Identify which cell holds the provided text, then report its [x, y] central coordinate. 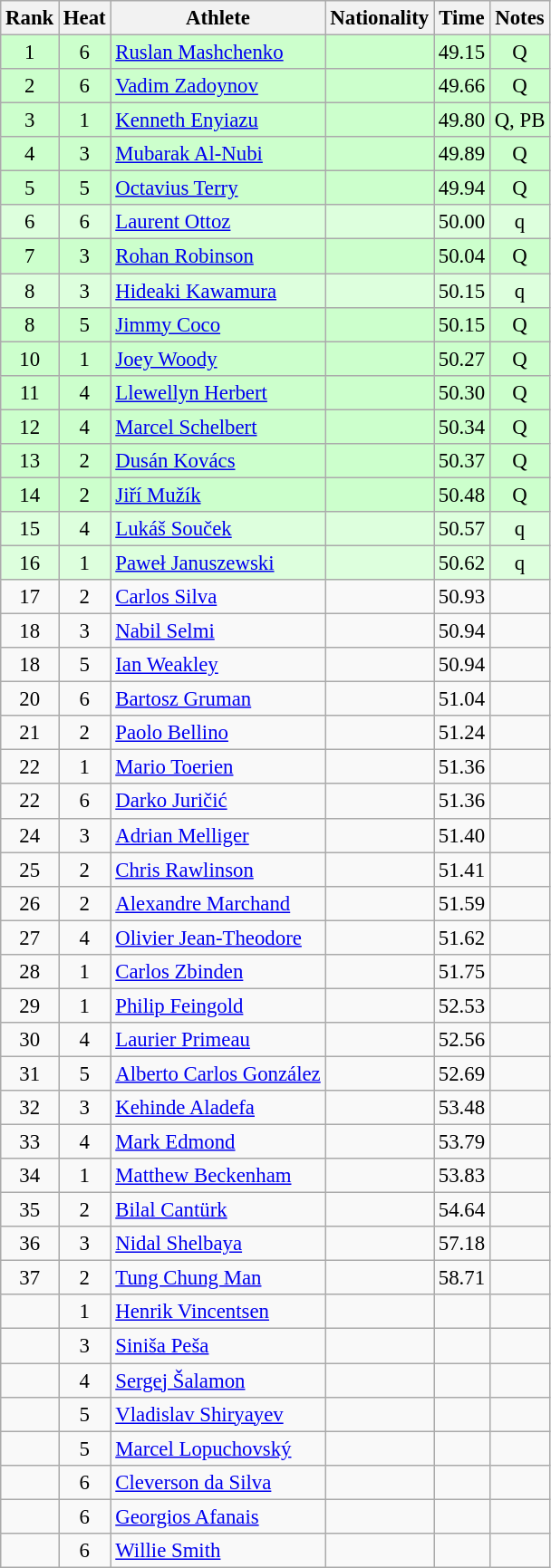
49.15 [461, 53]
17 [30, 597]
12 [30, 427]
52.53 [461, 1005]
50.37 [461, 461]
Joey Woody [217, 359]
53.48 [461, 1108]
51.40 [461, 835]
7 [30, 256]
50.48 [461, 495]
57.18 [461, 1244]
33 [30, 1142]
Adrian Melliger [217, 835]
21 [30, 733]
Q, PB [519, 120]
Alexandre Marchand [217, 903]
Sergej Šalamon [217, 1380]
20 [30, 699]
Marcel Schelbert [217, 427]
Mark Edmond [217, 1142]
Dusán Kovács [217, 461]
50.34 [461, 427]
Athlete [217, 18]
Bilal Cantürk [217, 1210]
31 [30, 1073]
Georgios Afanais [217, 1516]
Paweł Januszewski [217, 563]
35 [30, 1210]
Siniša Peša [217, 1346]
13 [30, 461]
14 [30, 495]
10 [30, 359]
36 [30, 1244]
51.59 [461, 903]
49.66 [461, 86]
24 [30, 835]
37 [30, 1278]
26 [30, 903]
Rank [30, 18]
25 [30, 870]
11 [30, 392]
Alberto Carlos González [217, 1073]
50.57 [461, 529]
Hideaki Kawamura [217, 291]
Carlos Zbinden [217, 972]
58.71 [461, 1278]
Darko Juričić [217, 802]
Willie Smith [217, 1551]
Tung Chung Man [217, 1278]
29 [30, 1005]
34 [30, 1176]
50.30 [461, 392]
51.41 [461, 870]
Olivier Jean-Theodore [217, 938]
Kehinde Aladefa [217, 1108]
Carlos Silva [217, 597]
Jiří Mužík [217, 495]
53.79 [461, 1142]
30 [30, 1040]
49.94 [461, 188]
Notes [519, 18]
27 [30, 938]
Nabil Selmi [217, 631]
49.80 [461, 120]
52.69 [461, 1073]
51.62 [461, 938]
53.83 [461, 1176]
Jimmy Coco [217, 324]
Octavius Terry [217, 188]
Paolo Bellino [217, 733]
Ruslan Mashchenko [217, 53]
15 [30, 529]
51.04 [461, 699]
Rohan Robinson [217, 256]
51.24 [461, 733]
Laurent Ottoz [217, 222]
Mubarak Al-Nubi [217, 154]
52.56 [461, 1040]
Nidal Shelbaya [217, 1244]
Ian Weakley [217, 665]
28 [30, 972]
Heat [85, 18]
Marcel Lopuchovský [217, 1448]
Bartosz Gruman [217, 699]
Lukáš Souček [217, 529]
Henrik Vincentsen [217, 1313]
Kenneth Enyiazu [217, 120]
Philip Feingold [217, 1005]
Matthew Beckenham [217, 1176]
Nationality [379, 18]
50.00 [461, 222]
Laurier Primeau [217, 1040]
50.93 [461, 597]
Vadim Zadoynov [217, 86]
54.64 [461, 1210]
Chris Rawlinson [217, 870]
50.62 [461, 563]
50.27 [461, 359]
Cleverson da Silva [217, 1482]
Time [461, 18]
Llewellyn Herbert [217, 392]
50.04 [461, 256]
32 [30, 1108]
Vladislav Shiryayev [217, 1414]
51.75 [461, 972]
Mario Toerien [217, 767]
49.89 [461, 154]
16 [30, 563]
